Provide the [X, Y] coordinate of the cell's center where the given text is located.  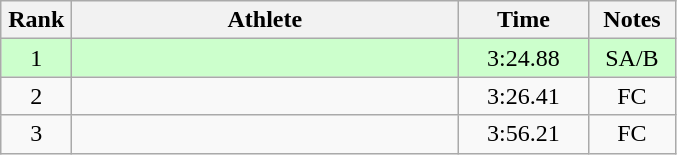
3 [36, 134]
2 [36, 96]
SA/B [632, 58]
Athlete [265, 20]
3:24.88 [524, 58]
Notes [632, 20]
3:26.41 [524, 96]
3:56.21 [524, 134]
Rank [36, 20]
1 [36, 58]
Time [524, 20]
